Pinpoint the cell where the given text exists, returning its (X, Y) midpoint coordinate. 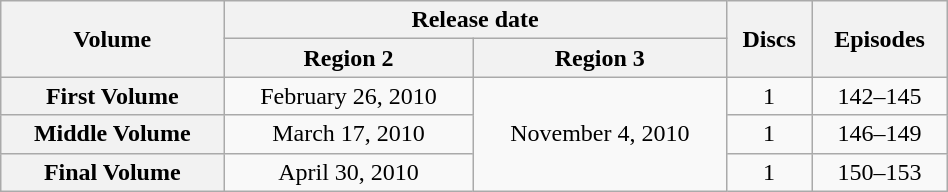
Region 2 (349, 58)
Volume (112, 39)
Discs (769, 39)
Episodes (880, 39)
March 17, 2010 (349, 134)
Final Volume (112, 172)
November 4, 2010 (600, 134)
Middle Volume (112, 134)
142–145 (880, 96)
First Volume (112, 96)
April 30, 2010 (349, 172)
Release date (476, 20)
146–149 (880, 134)
Region 3 (600, 58)
February 26, 2010 (349, 96)
150–153 (880, 172)
